From the cell containing the given text, extract its center point as (X, Y) coordinate. 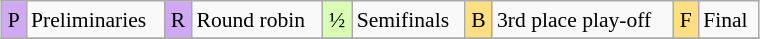
Final (728, 20)
P (14, 20)
R (178, 20)
Preliminaries (95, 20)
Semifinals (408, 20)
F (686, 20)
B (478, 20)
½ (338, 20)
3rd place play-off (583, 20)
Round robin (256, 20)
